Return [x, y] of the center of cell containing provided text 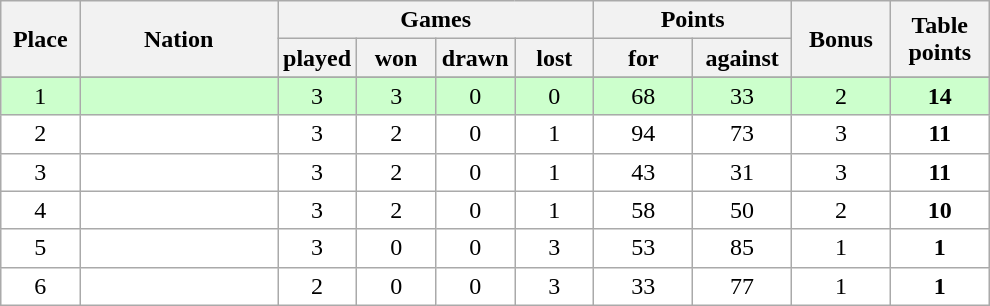
4 [40, 210]
drawn [476, 58]
6 [40, 286]
Tablepoints [940, 39]
58 [644, 210]
Points [693, 20]
Place [40, 39]
Bonus [842, 39]
94 [644, 134]
against [742, 58]
50 [742, 210]
53 [644, 248]
77 [742, 286]
85 [742, 248]
73 [742, 134]
played [318, 58]
lost [554, 58]
31 [742, 172]
Games [436, 20]
68 [644, 96]
won [396, 58]
5 [40, 248]
for [644, 58]
Nation [179, 39]
14 [940, 96]
10 [940, 210]
43 [644, 172]
